Detect which cell encompasses the target text, then output its (x, y) center coordinate. 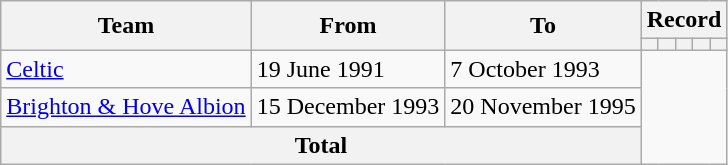
Total (321, 145)
15 December 1993 (348, 107)
Celtic (126, 69)
7 October 1993 (543, 69)
19 June 1991 (348, 69)
Brighton & Hove Albion (126, 107)
To (543, 26)
Record (684, 20)
From (348, 26)
Team (126, 26)
20 November 1995 (543, 107)
